Pinpoint the cell where the given text exists, returning its [X, Y] midpoint coordinate. 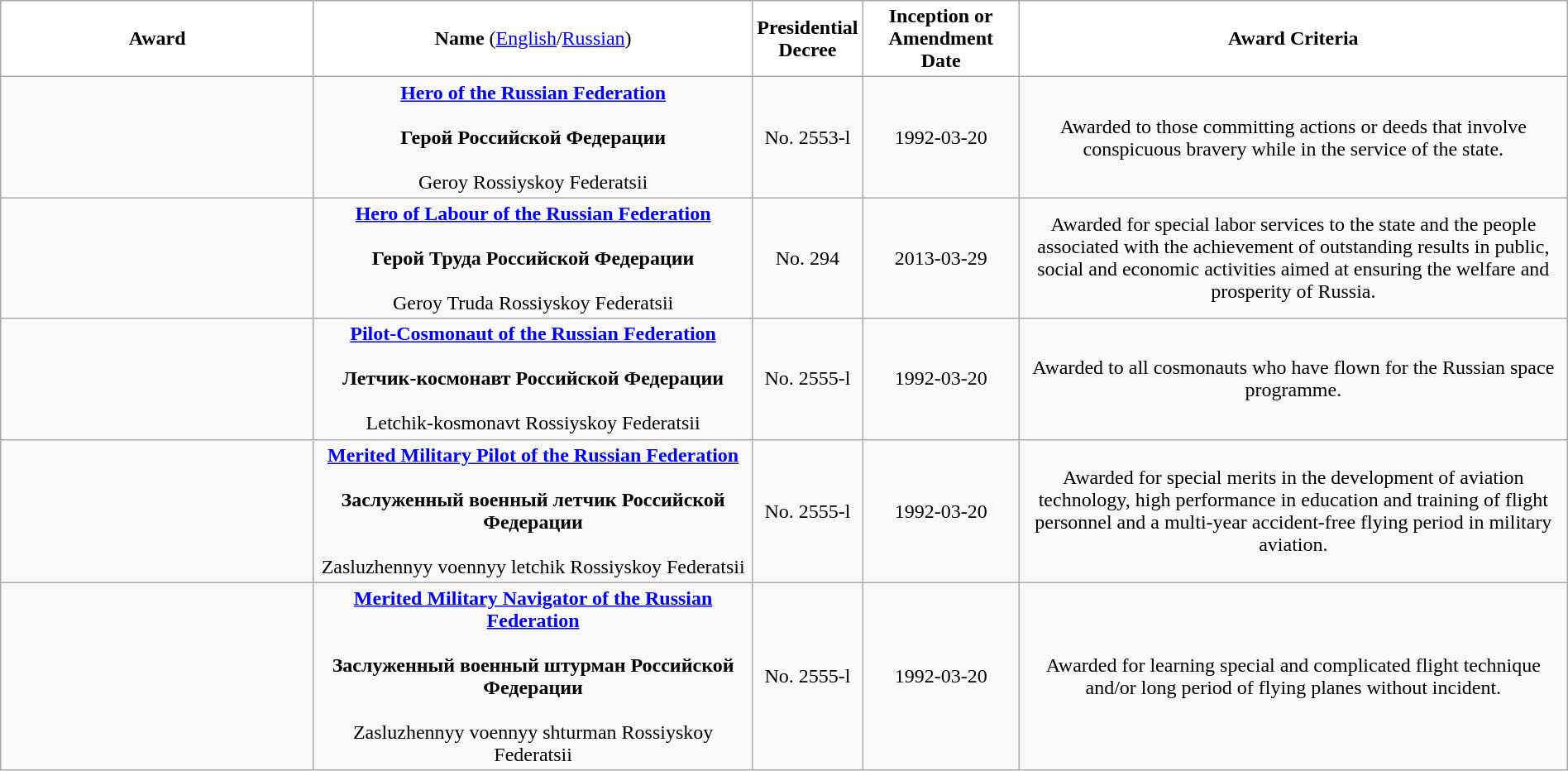
Pilot-Cosmonaut of the Russian FederationЛетчик-космонавт Российской ФедерацииLetchik-kosmonavt Rossiyskoy Federatsii [533, 379]
Name (English/Russian) [533, 39]
Award Criteria [1293, 39]
Inception or Amendment Date [941, 39]
Award [157, 39]
Presidential Decree [807, 39]
Hero of Labour of the Russian FederationГерой Труда Российской ФедерацииGeroy Truda Rossiyskoy Federatsii [533, 258]
Hero of the Russian FederationГерой Российской ФедерацииGeroy Rossiyskoy Federatsii [533, 137]
No. 2553-l [807, 137]
Awarded to all cosmonauts who have flown for the Russian space programme. [1293, 379]
Awarded to those committing actions or deeds that involve conspicuous bravery while in the service of the state. [1293, 137]
Merited Military Pilot of the Russian FederationЗаслуженный военный летчик Российской ФедерацииZasluzhennyy voennyy letchik Rossiyskoy Federatsii [533, 511]
2013-03-29 [941, 258]
No. 294 [807, 258]
Awarded for learning special and complicated flight technique and/or long period of flying planes without incident. [1293, 677]
